From the cell containing the given text, extract its center point as (x, y) coordinate. 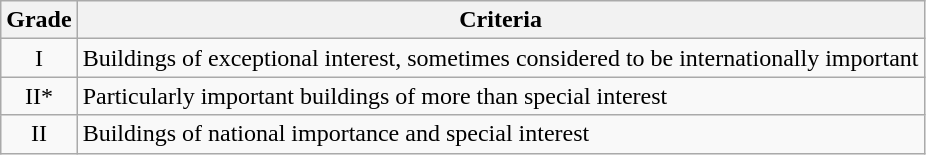
Grade (39, 20)
II* (39, 96)
Criteria (500, 20)
II (39, 134)
Buildings of exceptional interest, sometimes considered to be internationally important (500, 58)
Particularly important buildings of more than special interest (500, 96)
I (39, 58)
Buildings of national importance and special interest (500, 134)
